Return [X, Y] of the center of cell containing provided text 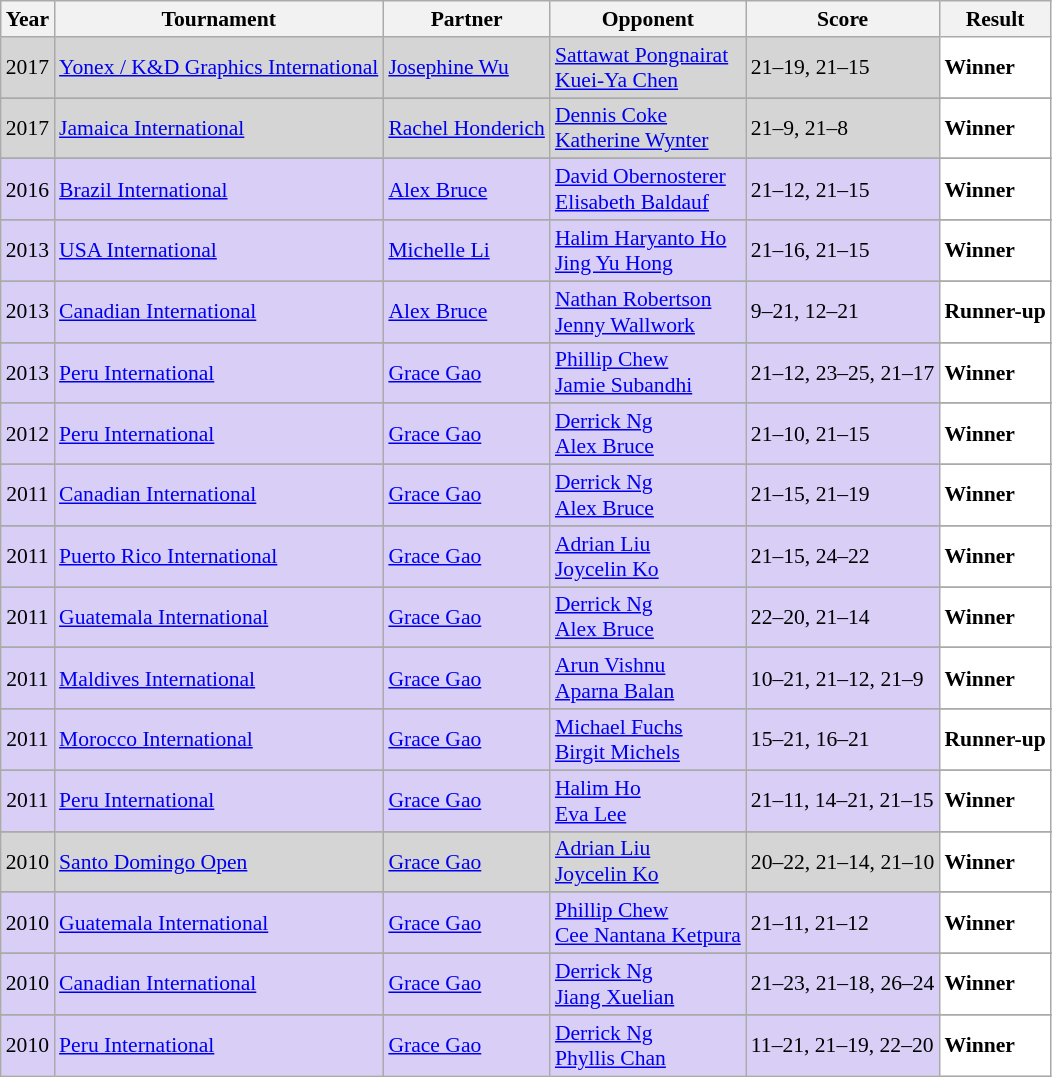
Morocco International [218, 740]
Rachel Honderich [466, 128]
Arun Vishnu Aparna Balan [648, 678]
10–21, 21–12, 21–9 [843, 678]
21–19, 21–15 [843, 68]
Dennis Coke Katherine Wynter [648, 128]
21–9, 21–8 [843, 128]
Score [843, 19]
21–11, 14–21, 21–15 [843, 800]
Result [994, 19]
Michelle Li [466, 250]
15–21, 16–21 [843, 740]
20–22, 21–14, 21–10 [843, 862]
21–15, 24–22 [843, 556]
Phillip Chew Cee Nantana Ketpura [648, 924]
21–15, 21–19 [843, 496]
Opponent [648, 19]
21–16, 21–15 [843, 250]
Jamaica International [218, 128]
2016 [28, 190]
21–10, 21–15 [843, 434]
Brazil International [218, 190]
Michael Fuchs Birgit Michels [648, 740]
Maldives International [218, 678]
2012 [28, 434]
21–11, 21–12 [843, 924]
David Obernosterer Elisabeth Baldauf [648, 190]
Sattawat Pongnairat Kuei-Ya Chen [648, 68]
11–21, 21–19, 22–20 [843, 1046]
Phillip Chew Jamie Subandhi [648, 372]
Yonex / K&D Graphics International [218, 68]
21–23, 21–18, 26–24 [843, 984]
Year [28, 19]
Nathan Robertson Jenny Wallwork [648, 312]
Josephine Wu [466, 68]
21–12, 23–25, 21–17 [843, 372]
22–20, 21–14 [843, 618]
Santo Domingo Open [218, 862]
Halim Haryanto Ho Jing Yu Hong [648, 250]
Partner [466, 19]
Puerto Rico International [218, 556]
Halim Ho Eva Lee [648, 800]
9–21, 12–21 [843, 312]
Derrick Ng Phyllis Chan [648, 1046]
USA International [218, 250]
Tournament [218, 19]
Derrick Ng Jiang Xuelian [648, 984]
21–12, 21–15 [843, 190]
